Detect which cell encompasses the target text, then output its [X, Y] center coordinate. 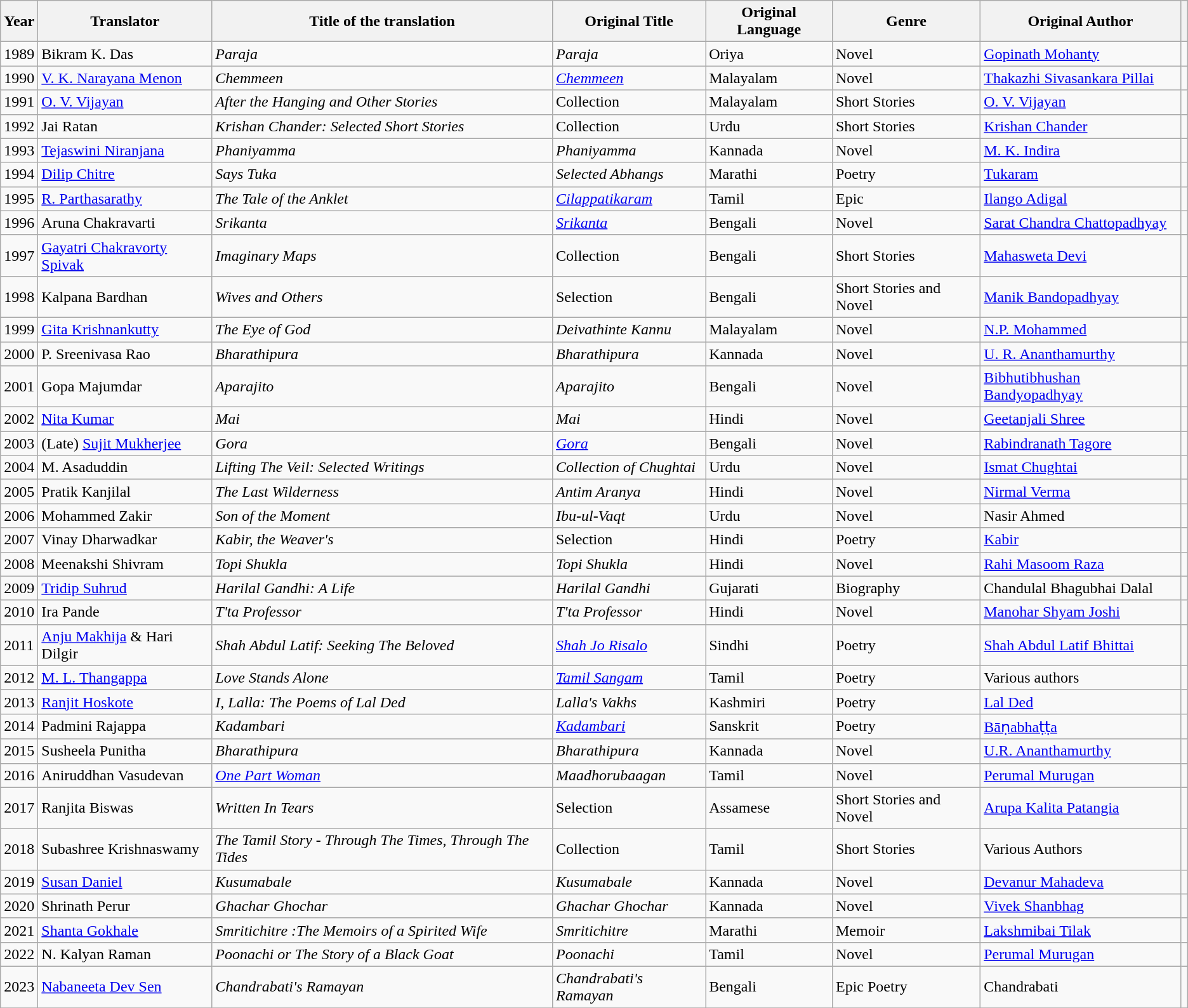
M. Asaduddin [125, 468]
Selected Abhangs [628, 174]
Krishan Chander: Selected Short Stories [382, 126]
2010 [19, 612]
Imaginary Maps [382, 255]
2013 [19, 702]
2021 [19, 930]
Vivek Shanbhag [1080, 906]
1998 [19, 297]
Susheela Punitha [125, 751]
Sarat Chandra Chattopadhyay [1080, 223]
Ibu-ul-Vaqt [628, 516]
Oriya [769, 54]
2012 [19, 677]
Aruna Chakravarti [125, 223]
Nasir Ahmed [1080, 516]
Gita Krishnankutty [125, 329]
Harilal Gandhi: A Life [382, 588]
The Last Wilderness [382, 492]
Nabaneeta Dev Sen [125, 987]
Jai Ratan [125, 126]
Bāṇabhaṭṭa [1080, 726]
Kalpana Bardhan [125, 297]
Smritichitre :The Memoirs of a Spirited Wife [382, 930]
1995 [19, 199]
Nita Kumar [125, 419]
Wives and Others [382, 297]
Tejaswini Niranjana [125, 150]
Original Author [1080, 22]
2014 [19, 726]
(Late) Sujit Mukherjee [125, 443]
V. K. Narayana Menon [125, 78]
2000 [19, 353]
U. R. Ananthamurthy [1080, 353]
Meenakshi Shivram [125, 564]
Sanskrit [769, 726]
Bibhutibhushan Bandyopadhyay [1080, 387]
Kashmiri [769, 702]
Maadhorubaagan [628, 775]
Rahi Masoom Raza [1080, 564]
Anju Makhija & Hari Dilgir [125, 645]
Original Language [769, 22]
I, Lalla: The Poems of Lal Ded [382, 702]
Gopa Majumdar [125, 387]
One Part Woman [382, 775]
Epic Poetry [906, 987]
Collection of Chughtai [628, 468]
Gopinath Mohanty [1080, 54]
2018 [19, 849]
Ismat Chughtai [1080, 468]
Manohar Shyam Joshi [1080, 612]
Susan Daniel [125, 882]
Ilango Adigal [1080, 199]
Chandrabati [1080, 987]
1990 [19, 78]
Rabindranath Tagore [1080, 443]
N. Kalyan Raman [125, 954]
Lal Ded [1080, 702]
Love Stands Alone [382, 677]
Sindhi [769, 645]
2011 [19, 645]
After the Hanging and Other Stories [382, 102]
Mohammed Zakir [125, 516]
Chandulal Bhagubhai Dalal [1080, 588]
Lalla's Vakhs [628, 702]
Cilappatikaram [628, 199]
2008 [19, 564]
Ranjit Hoskote [125, 702]
The Tamil Story - Through The Times, Through The Tides [382, 849]
Biography [906, 588]
Poonachi or The Story of a Black Goat [382, 954]
Dilip Chitre [125, 174]
Deivathinte Kannu [628, 329]
2016 [19, 775]
2003 [19, 443]
M. L. Thangappa [125, 677]
Various Authors [1080, 849]
1991 [19, 102]
Epic [906, 199]
Arupa Kalita Patangia [1080, 808]
2002 [19, 419]
2005 [19, 492]
2019 [19, 882]
Tamil Sangam [628, 677]
Shrinath Perur [125, 906]
Thakazhi Sivasankara Pillai [1080, 78]
1989 [19, 54]
Bikram K. Das [125, 54]
2007 [19, 540]
Vinay Dharwadkar [125, 540]
Shanta Gokhale [125, 930]
Lakshmibai Tilak [1080, 930]
P. Sreenivasa Rao [125, 353]
Memoir [906, 930]
2001 [19, 387]
Smritichitre [628, 930]
Manik Bandopadhyay [1080, 297]
Tridip Suhrud [125, 588]
U.R. Ananthamurthy [1080, 751]
Padmini Rajappa [125, 726]
2004 [19, 468]
Mahasweta Devi [1080, 255]
2023 [19, 987]
1997 [19, 255]
Written In Tears [382, 808]
Nirmal Verma [1080, 492]
Shah Abdul Latif: Seeking The Beloved [382, 645]
1996 [19, 223]
Says Tuka [382, 174]
Title of the translation [382, 22]
2009 [19, 588]
Kabir, the Weaver's [382, 540]
Gayatri Chakravorty Spivak [125, 255]
Shah Abdul Latif Bhittai [1080, 645]
Lifting The Veil: Selected Writings [382, 468]
1992 [19, 126]
R. Parthasarathy [125, 199]
Tukaram [1080, 174]
Genre [906, 22]
Original Title [628, 22]
Krishan Chander [1080, 126]
2020 [19, 906]
2022 [19, 954]
Antim Aranya [628, 492]
1999 [19, 329]
Pratik Kanjilal [125, 492]
2017 [19, 808]
Geetanjali Shree [1080, 419]
Shah Jo Risalo [628, 645]
Poonachi [628, 954]
Ranjita Biswas [125, 808]
N.P. Mohammed [1080, 329]
The Eye of God [382, 329]
Various authors [1080, 677]
Aniruddhan Vasudevan [125, 775]
The Tale of the Anklet [382, 199]
Devanur Mahadeva [1080, 882]
Subashree Krishnaswamy [125, 849]
1994 [19, 174]
M. K. Indira [1080, 150]
2006 [19, 516]
Harilal Gandhi [628, 588]
Ira Pande [125, 612]
Gujarati [769, 588]
Year [19, 22]
Translator [125, 22]
Assamese [769, 808]
2015 [19, 751]
Kabir [1080, 540]
Son of the Moment [382, 516]
1993 [19, 150]
